Scan for the cell matching the given text and deliver its (x, y) coordinate at center. 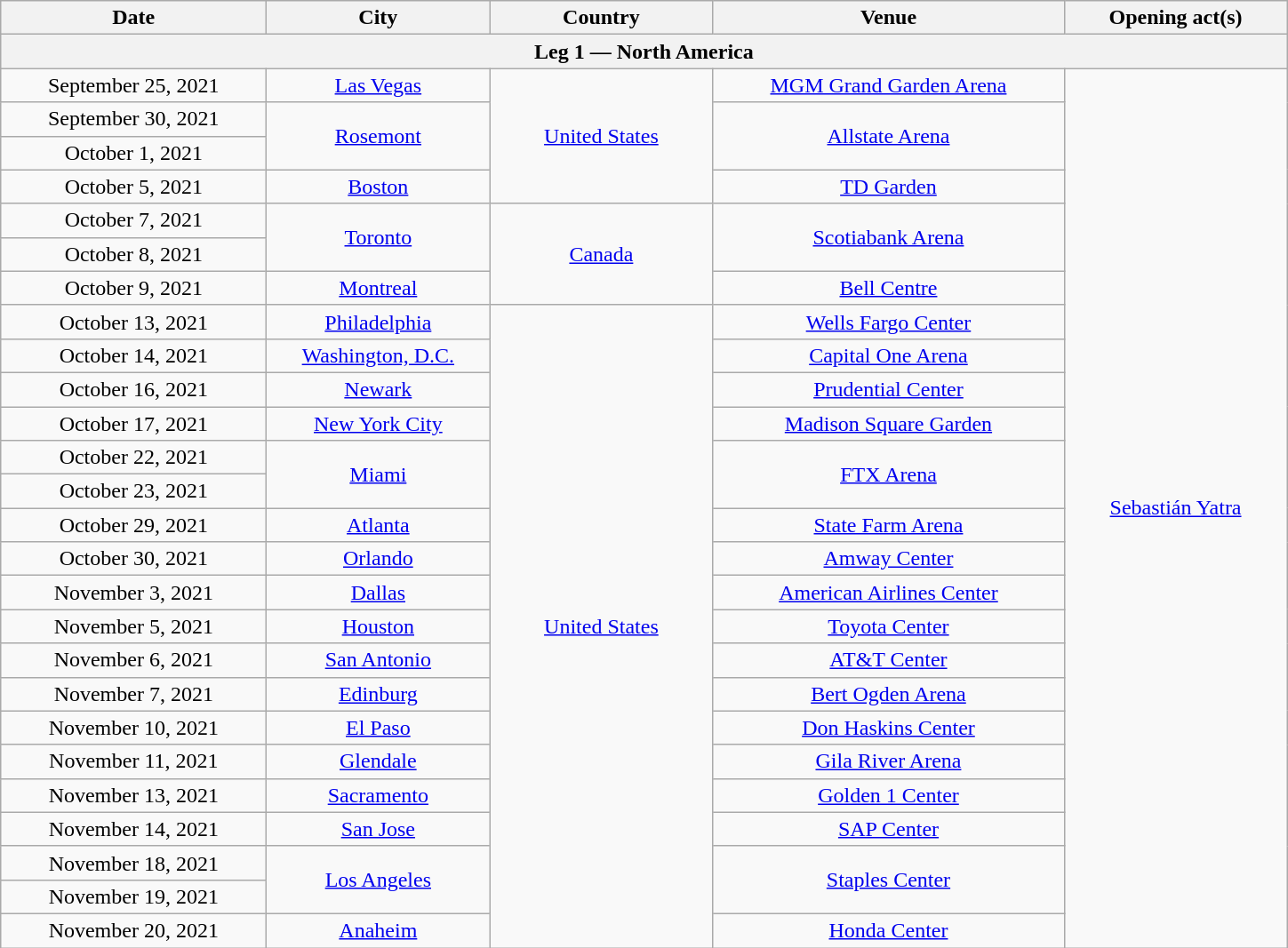
October 9, 2021 (133, 288)
October 8, 2021 (133, 254)
November 3, 2021 (133, 593)
November 10, 2021 (133, 728)
American Airlines Center (889, 593)
TD Garden (889, 187)
October 1, 2021 (133, 153)
Venue (889, 18)
Don Haskins Center (889, 728)
Edinburg (379, 694)
October 13, 2021 (133, 322)
November 20, 2021 (133, 930)
Atlanta (379, 525)
October 17, 2021 (133, 424)
Houston (379, 626)
Capital One Arena (889, 355)
Toyota Center (889, 626)
October 23, 2021 (133, 491)
Washington, D.C. (379, 355)
November 6, 2021 (133, 660)
November 7, 2021 (133, 694)
October 22, 2021 (133, 458)
Anaheim (379, 930)
Country (601, 18)
September 25, 2021 (133, 85)
Bell Centre (889, 288)
Leg 1 — North America (644, 52)
October 16, 2021 (133, 389)
City (379, 18)
October 30, 2021 (133, 559)
Las Vegas (379, 85)
Amway Center (889, 559)
November 18, 2021 (133, 863)
Newark (379, 389)
October 5, 2021 (133, 187)
AT&T Center (889, 660)
November 14, 2021 (133, 829)
San Jose (379, 829)
Canada (601, 254)
Dallas (379, 593)
New York City (379, 424)
Miami (379, 474)
Madison Square Garden (889, 424)
October 29, 2021 (133, 525)
September 30, 2021 (133, 119)
November 13, 2021 (133, 795)
Opening act(s) (1175, 18)
November 19, 2021 (133, 896)
Los Angeles (379, 880)
Bert Ogden Arena (889, 694)
October 7, 2021 (133, 220)
Sebastián Yatra (1175, 508)
November 11, 2021 (133, 761)
Philadelphia (379, 322)
Toronto (379, 237)
MGM Grand Garden Arena (889, 85)
Scotiabank Arena (889, 237)
October 14, 2021 (133, 355)
Honda Center (889, 930)
Date (133, 18)
FTX Arena (889, 474)
November 5, 2021 (133, 626)
Prudential Center (889, 389)
Gila River Arena (889, 761)
Boston (379, 187)
El Paso (379, 728)
Rosemont (379, 136)
Staples Center (889, 880)
Wells Fargo Center (889, 322)
Montreal (379, 288)
Sacramento (379, 795)
Allstate Arena (889, 136)
Glendale (379, 761)
State Farm Arena (889, 525)
SAP Center (889, 829)
San Antonio (379, 660)
Golden 1 Center (889, 795)
Orlando (379, 559)
